Detect which cell encompasses the target text, then output its (x, y) center coordinate. 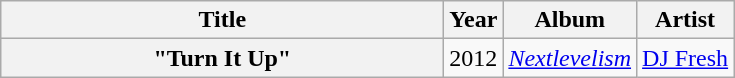
DJ Fresh (686, 58)
2012 (474, 58)
Artist (686, 20)
"Turn It Up" (222, 58)
Nextlevelism (570, 58)
Title (222, 20)
Year (474, 20)
Album (570, 20)
